Locate the cell with the specified text and output its (x, y) center coordinate. 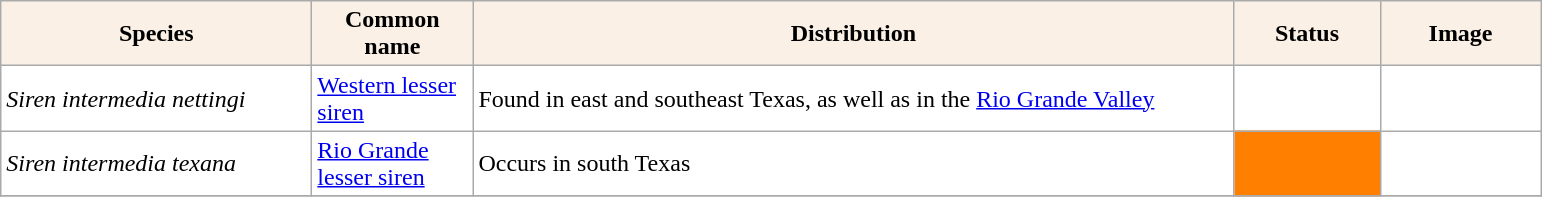
Siren intermedia nettingi (156, 98)
Common name (392, 34)
Species (156, 34)
Status (1307, 34)
Image (1460, 34)
Occurs in south Texas (854, 164)
Siren intermedia texana (156, 164)
Found in east and southeast Texas, as well as in the Rio Grande Valley (854, 98)
Rio Grande lesser siren (392, 164)
Distribution (854, 34)
Western lesser siren (392, 98)
